Capture the cell that displays the provided text and extract its [x, y] central coordinate. 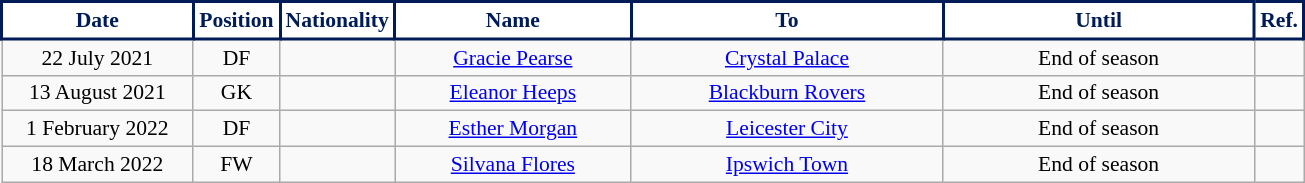
Until [1099, 20]
22 July 2021 [98, 57]
Position [236, 20]
Name [514, 20]
GK [236, 93]
FW [236, 165]
Nationality [338, 20]
Leicester City [787, 129]
Esther Morgan [514, 129]
18 March 2022 [98, 165]
Crystal Palace [787, 57]
Ipswich Town [787, 165]
1 February 2022 [98, 129]
Blackburn Rovers [787, 93]
Eleanor Heeps [514, 93]
Silvana Flores [514, 165]
13 August 2021 [98, 93]
To [787, 20]
Date [98, 20]
Ref. [1278, 20]
Gracie Pearse [514, 57]
